From the cell containing the given text, extract its center point as [X, Y] coordinate. 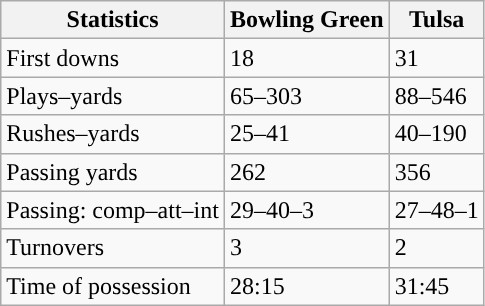
88–546 [436, 96]
Turnovers [113, 248]
Rushes–yards [113, 134]
Statistics [113, 20]
Passing: comp–att–int [113, 210]
31:45 [436, 286]
First downs [113, 58]
Passing yards [113, 172]
Plays–yards [113, 96]
25–41 [306, 134]
40–190 [436, 134]
Bowling Green [306, 20]
31 [436, 58]
28:15 [306, 286]
Tulsa [436, 20]
65–303 [306, 96]
2 [436, 248]
3 [306, 248]
Time of possession [113, 286]
18 [306, 58]
29–40–3 [306, 210]
27–48–1 [436, 210]
356 [436, 172]
262 [306, 172]
